For the text-containing cell, return its midpoint in [X, Y] coordinate format. 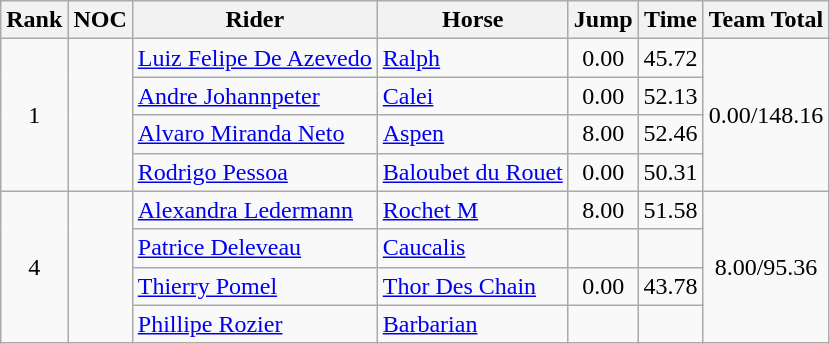
Thor Des Chain [472, 286]
Luiz Felipe De Azevedo [254, 58]
Patrice Deleveau [254, 248]
0.00/148.16 [766, 115]
Rochet M [472, 210]
Alvaro Miranda Neto [254, 134]
Rider [254, 20]
4 [34, 267]
Horse [472, 20]
51.58 [670, 210]
Aspen [472, 134]
Calei [472, 96]
NOC [100, 20]
50.31 [670, 172]
Barbarian [472, 324]
Caucalis [472, 248]
Baloubet du Rouet [472, 172]
52.13 [670, 96]
1 [34, 115]
Time [670, 20]
Team Total [766, 20]
43.78 [670, 286]
Andre Johannpeter [254, 96]
Phillipe Rozier [254, 324]
8.00/95.36 [766, 267]
Rank [34, 20]
52.46 [670, 134]
45.72 [670, 58]
Ralph [472, 58]
Jump [603, 20]
Thierry Pomel [254, 286]
Rodrigo Pessoa [254, 172]
Alexandra Ledermann [254, 210]
